Determine the [X, Y] coordinate at the center of the cell enclosing the given text.  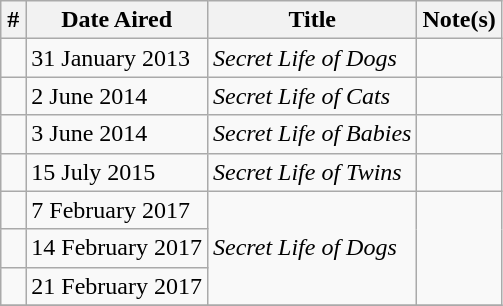
2 June 2014 [117, 96]
Secret Life of Babies [312, 134]
14 February 2017 [117, 248]
7 February 2017 [117, 210]
21 February 2017 [117, 286]
Date Aired [117, 20]
3 June 2014 [117, 134]
# [14, 20]
15 July 2015 [117, 172]
Title [312, 20]
31 January 2013 [117, 58]
Secret Life of Twins [312, 172]
Note(s) [459, 20]
Secret Life of Cats [312, 96]
